Find where the given text appears and provide that cell's center as [X, Y] coordinate. 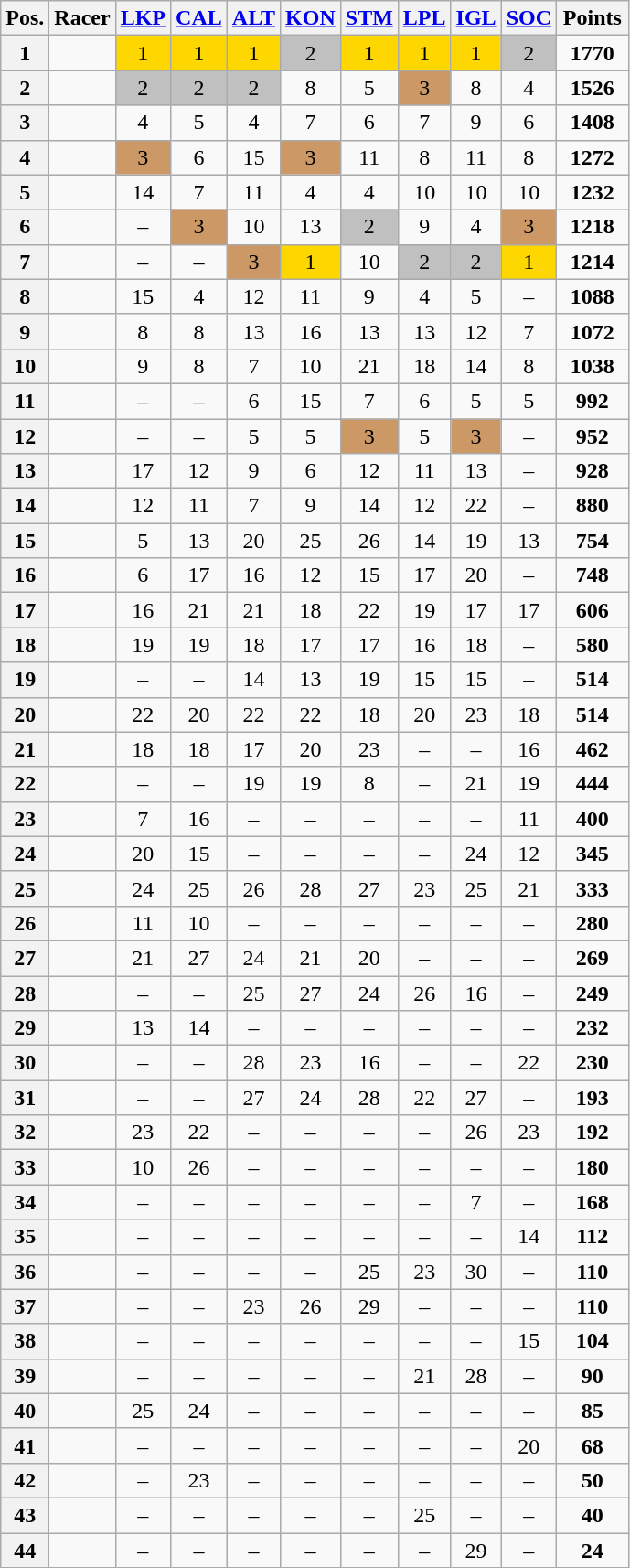
32 [26, 1133]
280 [593, 923]
Racer [82, 18]
CAL [199, 18]
1218 [593, 227]
952 [593, 436]
1072 [593, 331]
180 [593, 1167]
44 [26, 1551]
192 [593, 1133]
606 [593, 610]
LPL [424, 18]
168 [593, 1202]
444 [593, 784]
LKP [143, 18]
31 [26, 1098]
IGL [475, 18]
880 [593, 506]
SOC [529, 18]
STM [369, 18]
Points [593, 18]
KON [311, 18]
1232 [593, 192]
1088 [593, 296]
37 [26, 1306]
269 [593, 958]
68 [593, 1445]
992 [593, 401]
232 [593, 1028]
1038 [593, 366]
ALT [253, 18]
43 [26, 1515]
230 [593, 1063]
50 [593, 1480]
333 [593, 888]
400 [593, 819]
1770 [593, 53]
35 [26, 1237]
39 [26, 1376]
193 [593, 1098]
112 [593, 1237]
33 [26, 1167]
345 [593, 854]
85 [593, 1411]
38 [26, 1341]
462 [593, 749]
580 [593, 645]
1272 [593, 157]
90 [593, 1376]
1526 [593, 88]
249 [593, 993]
754 [593, 541]
1408 [593, 123]
41 [26, 1445]
36 [26, 1272]
42 [26, 1480]
Pos. [26, 18]
1214 [593, 262]
104 [593, 1341]
928 [593, 471]
34 [26, 1202]
748 [593, 575]
